For the text-containing cell, return its midpoint in (X, Y) coordinate format. 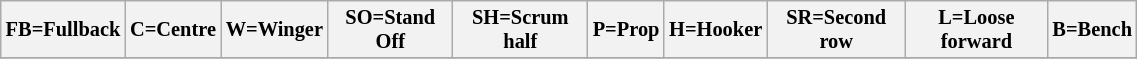
L=Loose forward (976, 29)
FB=Fullback (63, 29)
H=Hooker (716, 29)
SO=Stand Off (390, 29)
SR=Second row (836, 29)
B=Bench (1092, 29)
C=Centre (173, 29)
P=Prop (626, 29)
SH=Scrum half (520, 29)
W=Winger (274, 29)
